Determine the (x, y) coordinate at the center of the cell enclosing the given text.  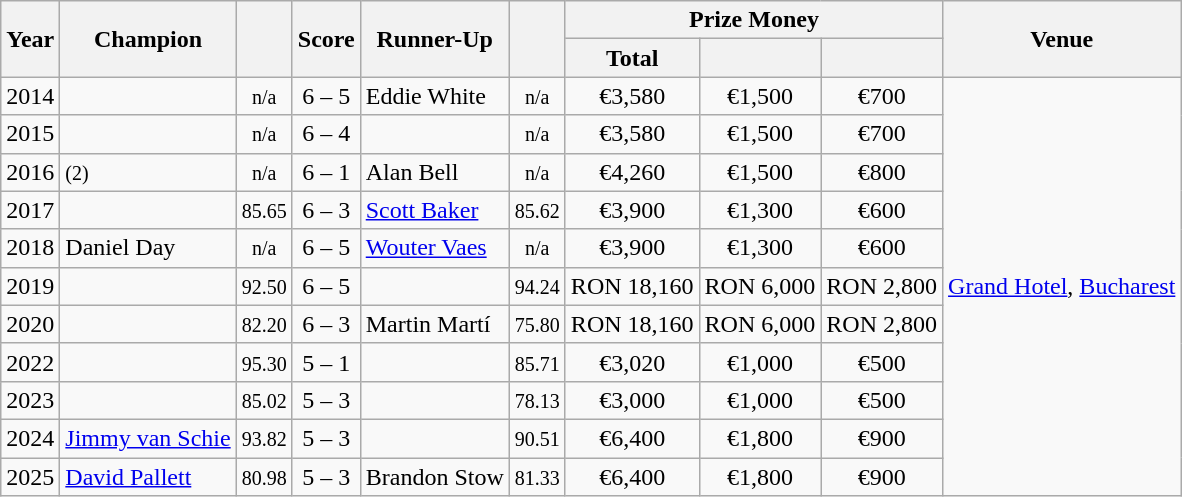
2017 (30, 210)
95.30 (264, 362)
€3,000 (632, 400)
Year (30, 39)
Daniel Day (148, 248)
2023 (30, 400)
80.98 (264, 477)
6 – 1 (326, 172)
Venue (1062, 39)
Scott Baker (434, 210)
85.62 (537, 210)
78.13 (537, 400)
90.51 (537, 438)
Grand Hotel, Bucharest (1062, 286)
Brandon Stow (434, 477)
Total (632, 58)
Score (326, 39)
2015 (30, 134)
85.71 (537, 362)
6 – 4 (326, 134)
Champion (148, 39)
Jimmy van Schie (148, 438)
€800 (882, 172)
Wouter Vaes (434, 248)
2019 (30, 286)
Runner-Up (434, 39)
81.33 (537, 477)
Alan Bell (434, 172)
2014 (30, 96)
David Pallett (148, 477)
85.02 (264, 400)
Eddie White (434, 96)
2020 (30, 324)
2022 (30, 362)
Martin Martí (434, 324)
2016 (30, 172)
75.80 (537, 324)
2025 (30, 477)
€3,020 (632, 362)
94.24 (537, 286)
Prize Money (754, 20)
93.82 (264, 438)
2018 (30, 248)
€4,260 (632, 172)
(2) (148, 172)
5 – 1 (326, 362)
2024 (30, 438)
92.50 (264, 286)
82.20 (264, 324)
85.65 (264, 210)
